For the text-containing cell, return its midpoint in (X, Y) coordinate format. 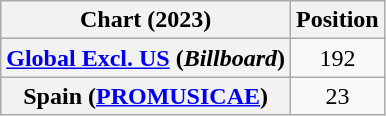
Global Excl. US (Billboard) (146, 58)
Chart (2023) (146, 20)
Position (338, 20)
192 (338, 58)
23 (338, 96)
Spain (PROMUSICAE) (146, 96)
